Return (X, Y) of the center of cell containing provided text 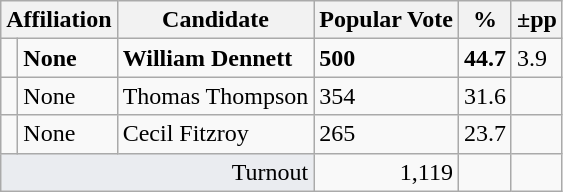
Cecil Fitzroy (216, 134)
Popular Vote (386, 20)
William Dennett (216, 58)
Turnout (158, 172)
3.9 (536, 58)
Candidate (216, 20)
23.7 (484, 134)
265 (386, 134)
±pp (536, 20)
354 (386, 96)
500 (386, 58)
% (484, 20)
Thomas Thompson (216, 96)
44.7 (484, 58)
31.6 (484, 96)
1,119 (386, 172)
Affiliation (59, 20)
